Locate the cell with the specified text and output its [X, Y] center coordinate. 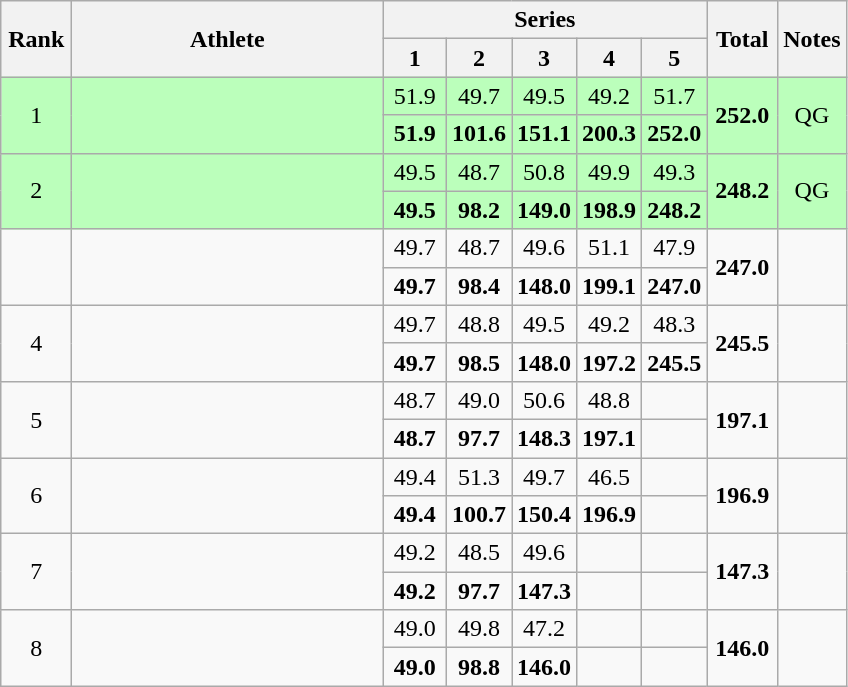
101.6 [478, 134]
Notes [812, 39]
49.3 [674, 172]
198.9 [610, 210]
199.1 [610, 286]
48.5 [478, 553]
47.9 [674, 248]
98.5 [478, 362]
149.0 [544, 210]
100.7 [478, 515]
Total [742, 39]
151.1 [544, 134]
47.2 [544, 629]
46.5 [610, 477]
148.3 [544, 438]
197.2 [610, 362]
200.3 [610, 134]
50.6 [544, 400]
48.3 [674, 324]
Athlete [228, 39]
3 [544, 58]
98.8 [478, 667]
49.8 [478, 629]
6 [36, 496]
98.2 [478, 210]
51.7 [674, 96]
150.4 [544, 515]
49.9 [610, 172]
Series [545, 20]
98.4 [478, 286]
51.1 [610, 248]
Rank [36, 39]
7 [36, 572]
8 [36, 648]
51.3 [478, 477]
50.8 [544, 172]
